Extract the [x, y] coordinate from the center of the cell holding the provided text.  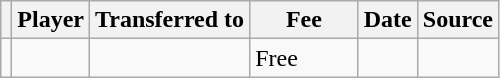
Source [458, 20]
Date [388, 20]
Transferred to [170, 20]
Player [51, 20]
Free [304, 58]
Fee [304, 20]
